Scan for the cell matching the given text and deliver its (x, y) coordinate at center. 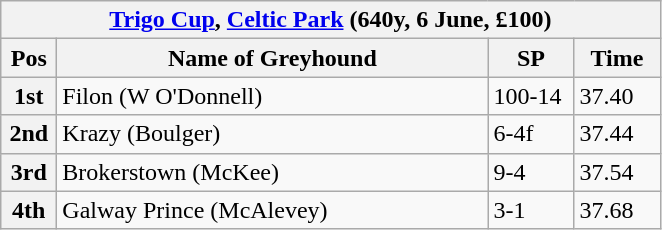
Time (617, 58)
6-4f (531, 134)
37.40 (617, 96)
Krazy (Boulger) (272, 134)
37.68 (617, 210)
1st (29, 96)
37.44 (617, 134)
37.54 (617, 172)
Filon (W O'Donnell) (272, 96)
Pos (29, 58)
100-14 (531, 96)
3rd (29, 172)
2nd (29, 134)
SP (531, 58)
4th (29, 210)
Brokerstown (McKee) (272, 172)
Trigo Cup, Celtic Park (640y, 6 June, £100) (330, 20)
Galway Prince (McAlevey) (272, 210)
3-1 (531, 210)
Name of Greyhound (272, 58)
9-4 (531, 172)
